Determine the [x, y] coordinate at the center of the cell enclosing the given text.  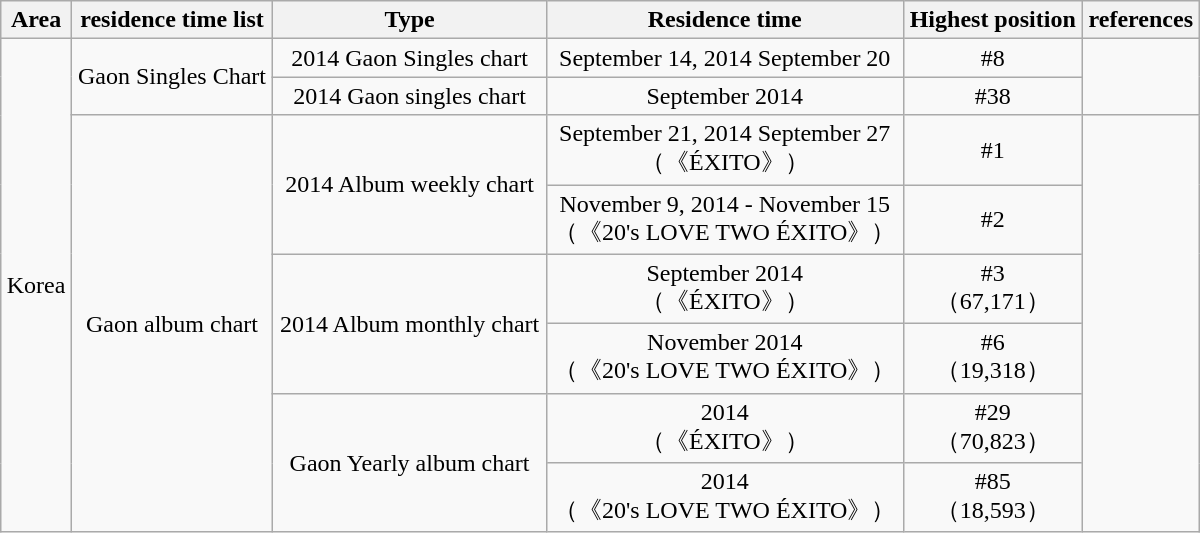
Area [36, 20]
2014 Album weekly chart [410, 184]
Gaon Singles Chart [172, 77]
2014 Gaon singles chart [410, 96]
residence time list [172, 20]
Residence time [724, 20]
2014（《20's LOVE TWO ÉXITO》） [724, 498]
#3（67,171） [992, 289]
2014 Gaon Singles chart [410, 58]
#85（18,593） [992, 498]
#2 [992, 219]
references [1140, 20]
September 2014（《ÉXITO》） [724, 289]
2014（《ÉXITO》） [724, 428]
Gaon album chart [172, 324]
#38 [992, 96]
#6（19,318） [992, 359]
Korea [36, 286]
2014 Album monthly chart [410, 324]
September 14, 2014 September 20 [724, 58]
#1 [992, 150]
Gaon Yearly album chart [410, 462]
Highest position [992, 20]
#29（70,823） [992, 428]
November 2014（《20's LOVE TWO ÉXITO》） [724, 359]
November 9, 2014 - November 15（《20's LOVE TWO ÉXITO》） [724, 219]
September 21, 2014 September 27（《ÉXITO》） [724, 150]
Type [410, 20]
September 2014 [724, 96]
#8 [992, 58]
